Provide the [X, Y] coordinate of the cell's center where the given text is located.  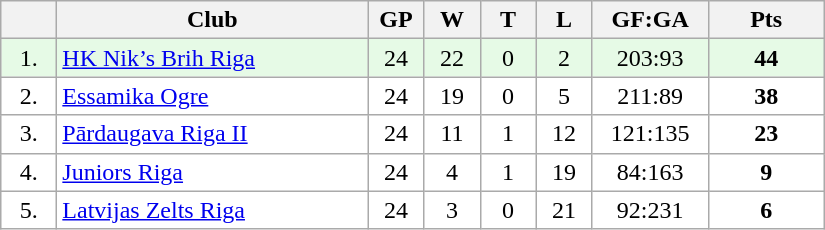
W [452, 20]
5. [29, 210]
L [564, 20]
9 [766, 172]
84:163 [650, 172]
2. [29, 96]
GF:GA [650, 20]
6 [766, 210]
211:89 [650, 96]
3. [29, 134]
92:231 [650, 210]
38 [766, 96]
Latvijas Zelts Riga [212, 210]
5 [564, 96]
21 [564, 210]
2 [564, 58]
Pārdaugava Riga II [212, 134]
3 [452, 210]
Essamika Ogre [212, 96]
Club [212, 20]
1. [29, 58]
44 [766, 58]
203:93 [650, 58]
11 [452, 134]
4. [29, 172]
Pts [766, 20]
GP [396, 20]
23 [766, 134]
12 [564, 134]
4 [452, 172]
Juniors Riga [212, 172]
T [508, 20]
22 [452, 58]
121:135 [650, 134]
HK Nik’s Brih Riga [212, 58]
